Scan for the cell matching the given text and deliver its (x, y) coordinate at center. 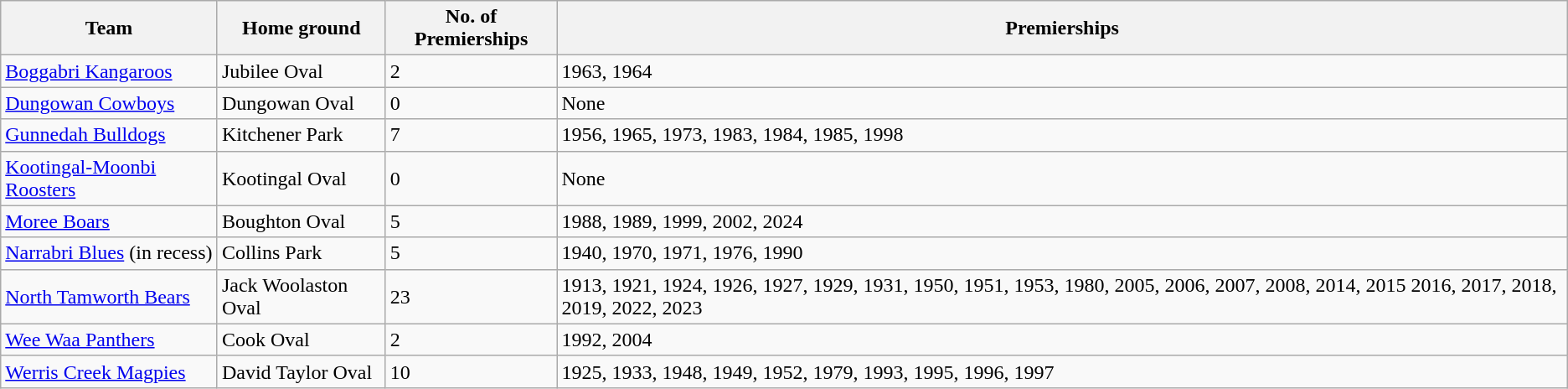
7 (471, 135)
1963, 1964 (1062, 71)
1940, 1970, 1971, 1976, 1990 (1062, 253)
North Tamworth Bears (109, 297)
Collins Park (302, 253)
David Taylor Oval (302, 371)
No. of Premierships (471, 29)
1913, 1921, 1924, 1926, 1927, 1929, 1931, 1950, 1951, 1953, 1980, 2005, 2006, 2007, 2008, 2014, 2015 2016, 2017, 2018, 2019, 2022, 2023 (1062, 297)
Kootingal Oval (302, 178)
Dungowan Cowboys (109, 103)
Jack Woolaston Oval (302, 297)
10 (471, 371)
Team (109, 29)
1988, 1989, 1999, 2002, 2024 (1062, 221)
Boughton Oval (302, 221)
Premierships (1062, 29)
23 (471, 297)
Dungowan Oval (302, 103)
Wee Waa Panthers (109, 340)
Narrabri Blues (in recess) (109, 253)
1956, 1965, 1973, 1983, 1984, 1985, 1998 (1062, 135)
Jubilee Oval (302, 71)
Cook Oval (302, 340)
Kootingal-Moonbi Roosters (109, 178)
Boggabri Kangaroos (109, 71)
Werris Creek Magpies (109, 371)
Kitchener Park (302, 135)
Gunnedah Bulldogs (109, 135)
1925, 1933, 1948, 1949, 1952, 1979, 1993, 1995, 1996, 1997 (1062, 371)
1992, 2004 (1062, 340)
Moree Boars (109, 221)
Home ground (302, 29)
